Scan for the cell matching the given text and deliver its (x, y) coordinate at center. 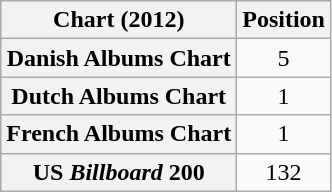
132 (284, 172)
US Billboard 200 (119, 172)
Danish Albums Chart (119, 58)
Position (284, 20)
Dutch Albums Chart (119, 96)
5 (284, 58)
Chart (2012) (119, 20)
French Albums Chart (119, 134)
